Capture the cell that displays the provided text and extract its (X, Y) central coordinate. 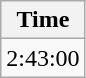
Time (43, 20)
2:43:00 (43, 58)
